Pinpoint the cell where the given text exists, returning its (x, y) midpoint coordinate. 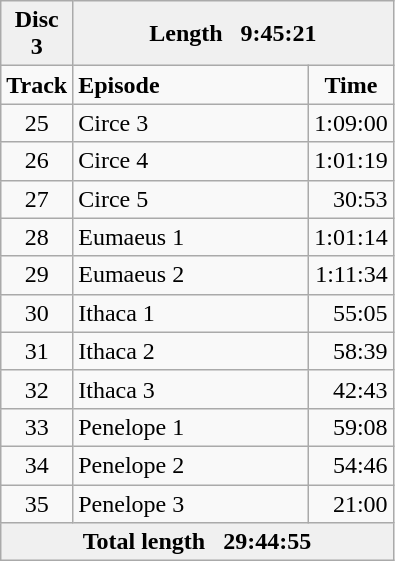
55:05 (351, 313)
Ithaca 3 (191, 389)
21:00 (351, 503)
30 (37, 313)
1:01:14 (351, 237)
Penelope 1 (191, 427)
Total length 29:44:55 (197, 542)
28 (37, 237)
27 (37, 199)
Eumaeus 1 (191, 237)
33 (37, 427)
34 (37, 465)
1:01:19 (351, 161)
1:09:00 (351, 123)
25 (37, 123)
59:08 (351, 427)
Episode (191, 85)
58:39 (351, 351)
54:46 (351, 465)
26 (37, 161)
Penelope 2 (191, 465)
Eumaeus 2 (191, 275)
31 (37, 351)
Circe 3 (191, 123)
Ithaca 1 (191, 313)
32 (37, 389)
42:43 (351, 389)
Time (351, 85)
Circe 5 (191, 199)
1:11:34 (351, 275)
30:53 (351, 199)
Track (37, 85)
Penelope 3 (191, 503)
Disc 3 (37, 34)
Ithaca 2 (191, 351)
29 (37, 275)
35 (37, 503)
Length 9:45:21 (233, 34)
Circe 4 (191, 161)
